Return the (x, y) coordinate for the center point of the cell that contains the specified text.  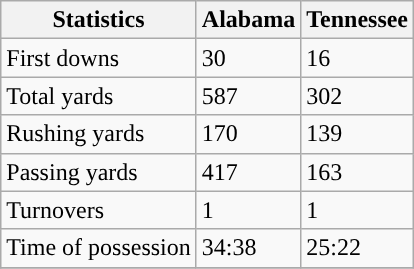
302 (358, 96)
25:22 (358, 248)
Passing yards (99, 172)
Statistics (99, 20)
417 (248, 172)
139 (358, 134)
16 (358, 58)
Time of possession (99, 248)
34:38 (248, 248)
Alabama (248, 20)
Turnovers (99, 210)
30 (248, 58)
587 (248, 96)
170 (248, 134)
First downs (99, 58)
Tennessee (358, 20)
163 (358, 172)
Total yards (99, 96)
Rushing yards (99, 134)
